Determine the [X, Y] coordinate at the center of the cell enclosing the given text.  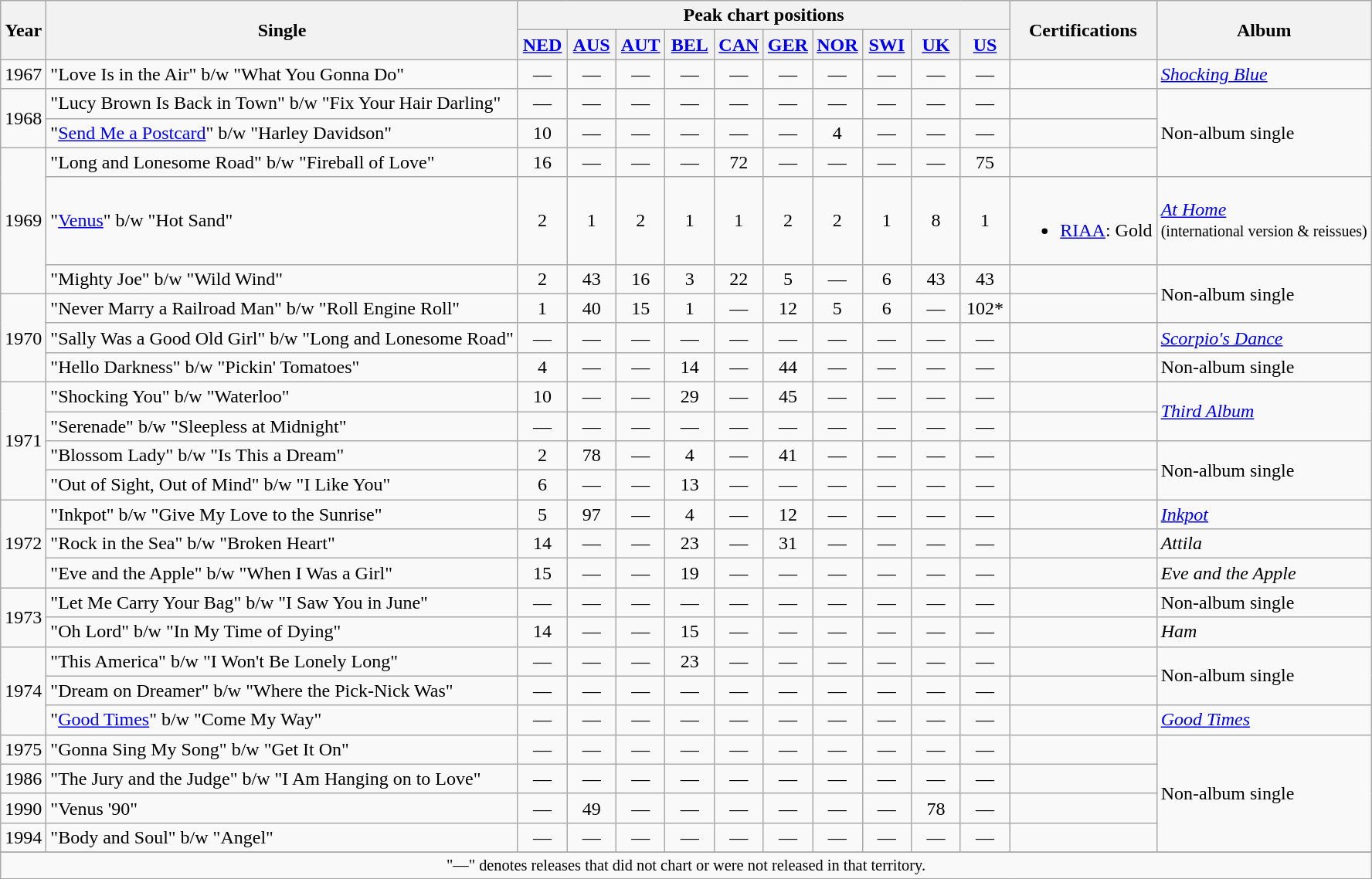
1968 [23, 118]
1994 [23, 837]
At Home(international version & reissues) [1264, 221]
31 [788, 544]
"Eve and the Apple" b/w "When I Was a Girl" [282, 573]
"Send Me a Postcard" b/w "Harley Davidson" [282, 133]
Third Album [1264, 411]
Attila [1264, 544]
"—" denotes releases that did not chart or were not released in that territory. [686, 865]
BEL [690, 45]
102* [985, 308]
UK [936, 45]
"This America" b/w "I Won't Be Lonely Long" [282, 661]
Scorpio's Dance [1264, 338]
"Oh Lord" b/w "In My Time of Dying" [282, 632]
"Rock in the Sea" b/w "Broken Heart" [282, 544]
RIAA: Gold [1083, 221]
Album [1264, 30]
1975 [23, 749]
"Never Marry a Railroad Man" b/w "Roll Engine Roll" [282, 308]
SWI [887, 45]
Certifications [1083, 30]
NOR [837, 45]
"Long and Lonesome Road" b/w "Fireball of Love" [282, 162]
Ham [1264, 632]
"Hello Darkness" b/w "Pickin' Tomatoes" [282, 367]
"Serenade" b/w "Sleepless at Midnight" [282, 426]
"Dream on Dreamer" b/w "Where the Pick-Nick Was" [282, 691]
97 [592, 514]
Eve and the Apple [1264, 573]
"Venus '90" [282, 808]
40 [592, 308]
1972 [23, 544]
Good Times [1264, 720]
"Out of Sight, Out of Mind" b/w "I Like You" [282, 485]
"Inkpot" b/w "Give My Love to the Sunrise" [282, 514]
AUS [592, 45]
"Body and Soul" b/w "Angel" [282, 837]
Year [23, 30]
"Mighty Joe" b/w "Wild Wind" [282, 279]
"Let Me Carry Your Bag" b/w "I Saw You in June" [282, 602]
8 [936, 221]
NED [542, 45]
44 [788, 367]
19 [690, 573]
1967 [23, 74]
AUT [640, 45]
1973 [23, 617]
Single [282, 30]
"Venus" b/w "Hot Sand" [282, 221]
"Love Is in the Air" b/w "What You Gonna Do" [282, 74]
"Gonna Sing My Song" b/w "Get It On" [282, 749]
"The Jury and the Judge" b/w "I Am Hanging on to Love" [282, 779]
"Lucy Brown Is Back in Town" b/w "Fix Your Hair Darling" [282, 104]
45 [788, 396]
1970 [23, 338]
1990 [23, 808]
29 [690, 396]
1986 [23, 779]
49 [592, 808]
Inkpot [1264, 514]
Peak chart positions [763, 15]
1974 [23, 691]
75 [985, 162]
CAN [739, 45]
22 [739, 279]
1969 [23, 221]
13 [690, 485]
US [985, 45]
3 [690, 279]
GER [788, 45]
"Shocking You" b/w "Waterloo" [282, 396]
Shocking Blue [1264, 74]
41 [788, 456]
"Blossom Lady" b/w "Is This a Dream" [282, 456]
72 [739, 162]
1971 [23, 440]
"Good Times" b/w "Come My Way" [282, 720]
"Sally Was a Good Old Girl" b/w "Long and Lonesome Road" [282, 338]
